Return [X, Y] of the center of cell containing provided text 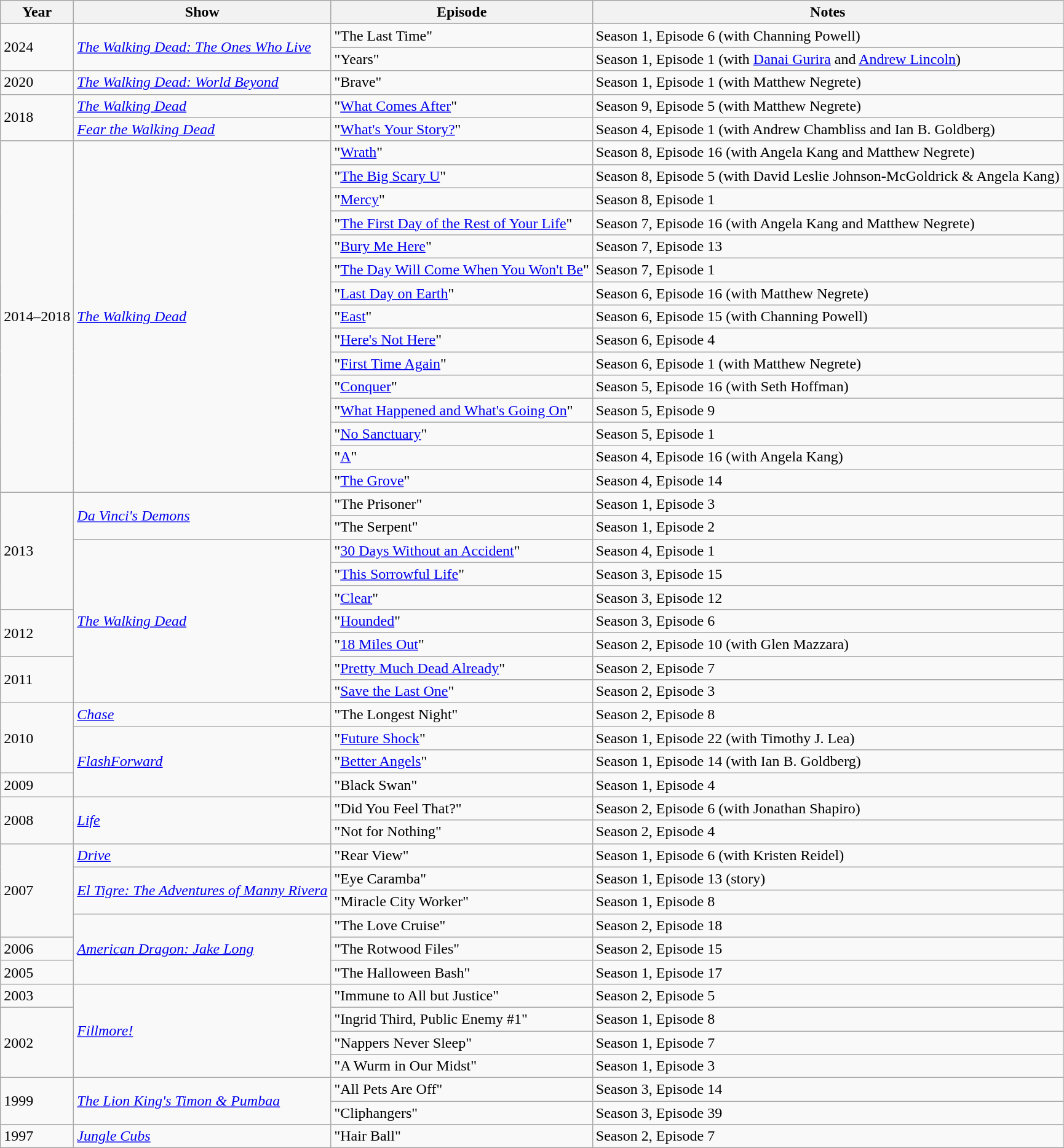
"The Rotwood Files" [461, 949]
Season 6, Episode 1 (with Matthew Negrete) [828, 364]
Season 1, Episode 6 (with Kristen Reidel) [828, 855]
"Years" [461, 59]
"Here's Not Here" [461, 340]
Drive [202, 855]
"Miracle City Worker" [461, 902]
"Bury Me Here" [461, 246]
2006 [37, 949]
Season 1, Episode 6 (with Channing Powell) [828, 36]
2009 [37, 785]
2024 [37, 47]
Season 1, Episode 13 (story) [828, 879]
"A" [461, 457]
Da Vinci's Demons [202, 516]
Season 5, Episode 16 (with Seth Hoffman) [828, 387]
1999 [37, 1101]
"The Prisoner" [461, 504]
Season 8, Episode 16 (with Angela Kang and Matthew Negrete) [828, 153]
"The Longest Night" [461, 715]
"Immune to All but Justice" [461, 995]
Season 6, Episode 15 (with Channing Powell) [828, 317]
Show [202, 12]
2005 [37, 972]
"Ingrid Third, Public Enemy #1" [461, 1019]
"Pretty Much Dead Already" [461, 668]
"What Happened and What's Going On" [461, 410]
"Nappers Never Sleep" [461, 1043]
"Future Shock" [461, 738]
The Walking Dead: The Ones Who Live [202, 47]
"Wrath" [461, 153]
1997 [37, 1136]
"This Sorrowful Life" [461, 574]
Jungle Cubs [202, 1136]
FlashForward [202, 762]
Season 1, Episode 1 (with Matthew Negrete) [828, 82]
"Cliphangers" [461, 1113]
Season 1, Episode 7 [828, 1043]
Season 3, Episode 14 [828, 1090]
Season 7, Episode 1 [828, 269]
2011 [37, 679]
"Better Angels" [461, 762]
2020 [37, 82]
"The First Day of the Rest of Your Life" [461, 223]
"Black Swan" [461, 785]
Fillmore! [202, 1030]
Season 6, Episode 16 (with Matthew Negrete) [828, 293]
2008 [37, 820]
2002 [37, 1042]
Season 7, Episode 13 [828, 246]
Season 1, Episode 1 (with Danai Gurira and Andrew Lincoln) [828, 59]
"30 Days Without an Accident" [461, 551]
Season 4, Episode 1 [828, 551]
"Hounded" [461, 621]
2007 [37, 890]
"The Big Scary U" [461, 176]
"Rear View" [461, 855]
Season 2, Episode 6 (with Jonathan Shapiro) [828, 808]
Fear the Walking Dead [202, 129]
"Last Day on Earth" [461, 293]
Season 1, Episode 22 (with Timothy J. Lea) [828, 738]
Season 2, Episode 5 [828, 995]
El Tigre: The Adventures of Manny Rivera [202, 890]
Season 2, Episode 3 [828, 692]
American Dragon: Jake Long [202, 949]
"The Halloween Bash" [461, 972]
"The Love Cruise" [461, 925]
"The Grove" [461, 480]
Season 3, Episode 12 [828, 597]
"Eye Caramba" [461, 879]
Season 1, Episode 4 [828, 785]
Season 2, Episode 10 (with Glen Mazzara) [828, 644]
"The Serpent" [461, 527]
"The Day Will Come When You Won't Be" [461, 269]
"Not for Nothing" [461, 832]
Episode [461, 12]
Season 1, Episode 17 [828, 972]
Season 2, Episode 18 [828, 925]
Season 7, Episode 16 (with Angela Kang and Matthew Negrete) [828, 223]
Notes [828, 12]
Season 4, Episode 16 (with Angela Kang) [828, 457]
"All Pets Are Off" [461, 1090]
"First Time Again" [461, 364]
Season 5, Episode 9 [828, 410]
The Lion King's Timon & Pumbaa [202, 1101]
2018 [37, 118]
Season 3, Episode 6 [828, 621]
"18 Miles Out" [461, 644]
"What's Your Story?" [461, 129]
Season 8, Episode 5 (with David Leslie Johnson-McGoldrick & Angela Kang) [828, 176]
Season 8, Episode 1 [828, 199]
The Walking Dead: World Beyond [202, 82]
Season 9, Episode 5 (with Matthew Negrete) [828, 106]
"Mercy" [461, 199]
Season 3, Episode 39 [828, 1113]
"East" [461, 317]
Season 2, Episode 8 [828, 715]
"Hair Ball" [461, 1136]
"Did You Feel That?" [461, 808]
Season 6, Episode 4 [828, 340]
2012 [37, 632]
Season 2, Episode 15 [828, 949]
"Conquer" [461, 387]
Year [37, 12]
Life [202, 820]
Season 1, Episode 2 [828, 527]
2014–2018 [37, 316]
"A Wurm in Our Midst" [461, 1066]
Season 4, Episode 1 (with Andrew Chambliss and Ian B. Goldberg) [828, 129]
"Brave" [461, 82]
Season 3, Episode 15 [828, 574]
2010 [37, 738]
Season 1, Episode 14 (with Ian B. Goldberg) [828, 762]
Season 2, Episode 4 [828, 832]
Chase [202, 715]
"What Comes After" [461, 106]
"Clear" [461, 597]
Season 4, Episode 14 [828, 480]
"The Last Time" [461, 36]
"Save the Last One" [461, 692]
2003 [37, 995]
2013 [37, 551]
"No Sanctuary" [461, 434]
Season 5, Episode 1 [828, 434]
